Return the (X, Y) coordinate for the center point of the cell that contains the specified text.  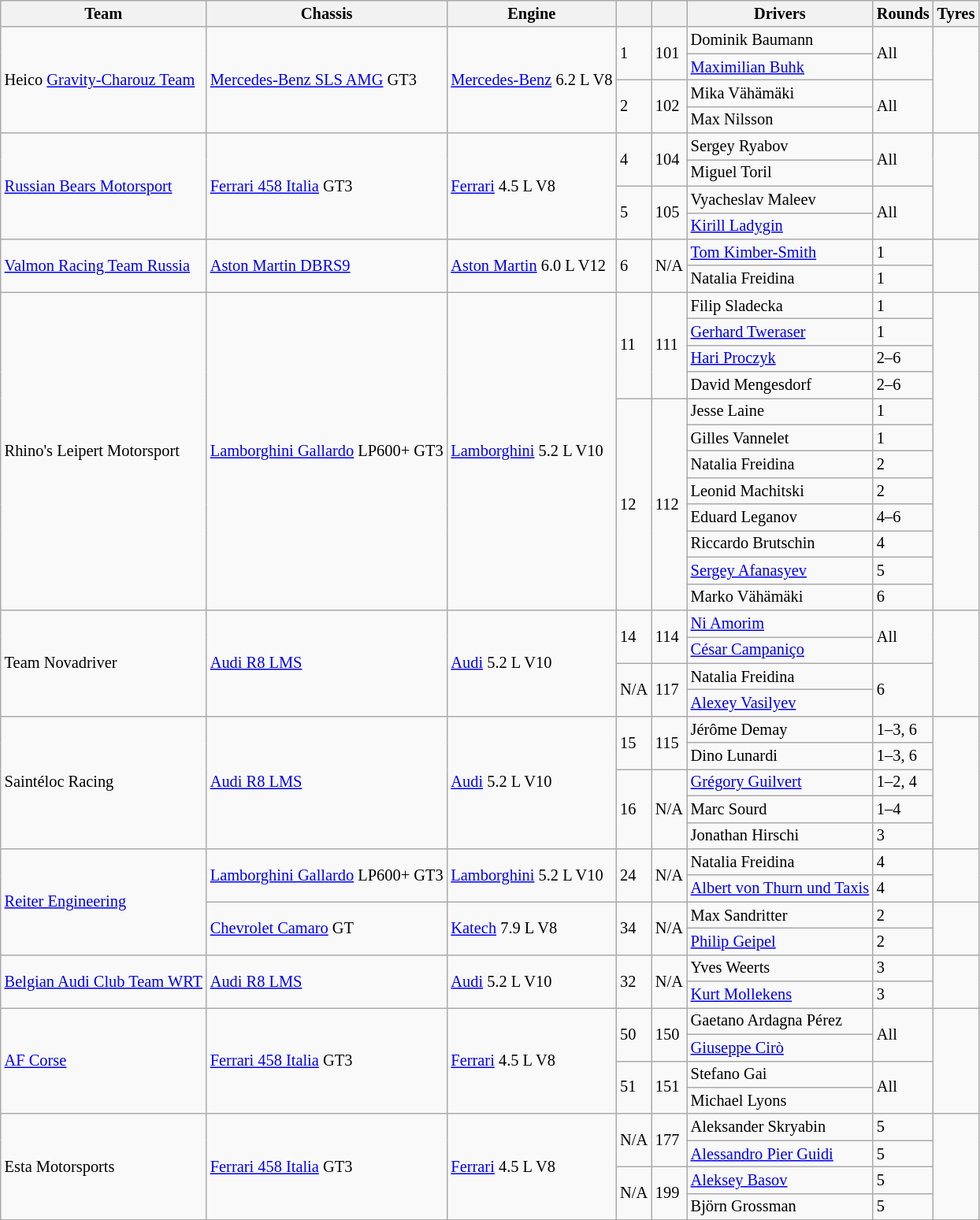
Max Nilsson (780, 120)
AF Corse (104, 1060)
15 (633, 742)
Jérôme Demay (780, 729)
Gerhard Tweraser (780, 332)
Chassis (327, 13)
Jonathan Hirschi (780, 836)
Tyres (956, 13)
Vyacheslav Maleev (780, 199)
Belgian Audi Club Team WRT (104, 981)
Max Sandritter (780, 915)
150 (670, 1033)
Mercedes-Benz SLS AMG GT3 (327, 80)
1–4 (903, 809)
Grégory Guilvert (780, 782)
Mika Vähämäki (780, 93)
Maximilian Buhk (780, 67)
Kirill Ladygin (780, 226)
Marc Sourd (780, 809)
Stefano Gai (780, 1074)
Alessandro Pier Guidi (780, 1154)
34 (633, 928)
16 (633, 808)
Saintéloc Racing (104, 782)
Valmon Racing Team Russia (104, 265)
Alexey Vasilyev (780, 703)
32 (633, 981)
Michael Lyons (780, 1100)
11 (633, 345)
Team (104, 13)
114 (670, 636)
Drivers (780, 13)
111 (670, 345)
Tom Kimber-Smith (780, 252)
Reiter Engineering (104, 901)
14 (633, 636)
Esta Motorsports (104, 1167)
Kurt Mollekens (780, 995)
David Mengesdorf (780, 385)
117 (670, 690)
Marko Vähämäki (780, 597)
Gaetano Ardagna Pérez (780, 1021)
Aston Martin DBRS9 (327, 265)
Miguel Toril (780, 172)
Yves Weerts (780, 968)
Heico Gravity-Charouz Team (104, 80)
Ni Amorim (780, 623)
101 (670, 54)
Rhino's Leipert Motorsport (104, 451)
Giuseppe Cirò (780, 1048)
Philip Geipel (780, 941)
1–2, 4 (903, 782)
105 (670, 213)
Riccardo Brutschin (780, 543)
Filip Sladecka (780, 306)
51 (633, 1087)
Sergey Afanasyev (780, 570)
Russian Bears Motorsport (104, 186)
Aleksey Basov (780, 1180)
Aleksander Skryabin (780, 1127)
Björn Grossman (780, 1207)
104 (670, 159)
12 (633, 504)
Rounds (903, 13)
Eduard Leganov (780, 517)
Team Novadriver (104, 663)
Chevrolet Camaro GT (327, 928)
Sergey Ryabov (780, 146)
4–6 (903, 517)
Aston Martin 6.0 L V12 (533, 265)
115 (670, 742)
Dino Lunardi (780, 756)
24 (633, 874)
Mercedes-Benz 6.2 L V8 (533, 80)
Albert von Thurn und Taxis (780, 888)
Leonid Machitski (780, 491)
Gilles Vannelet (780, 438)
151 (670, 1087)
102 (670, 106)
César Campaniço (780, 650)
Hari Proczyk (780, 358)
112 (670, 504)
199 (670, 1192)
Engine (533, 13)
177 (670, 1140)
Katech 7.9 L V8 (533, 928)
Jesse Laine (780, 411)
Dominik Baumann (780, 40)
50 (633, 1033)
